Scan for the cell matching the given text and deliver its (X, Y) coordinate at center. 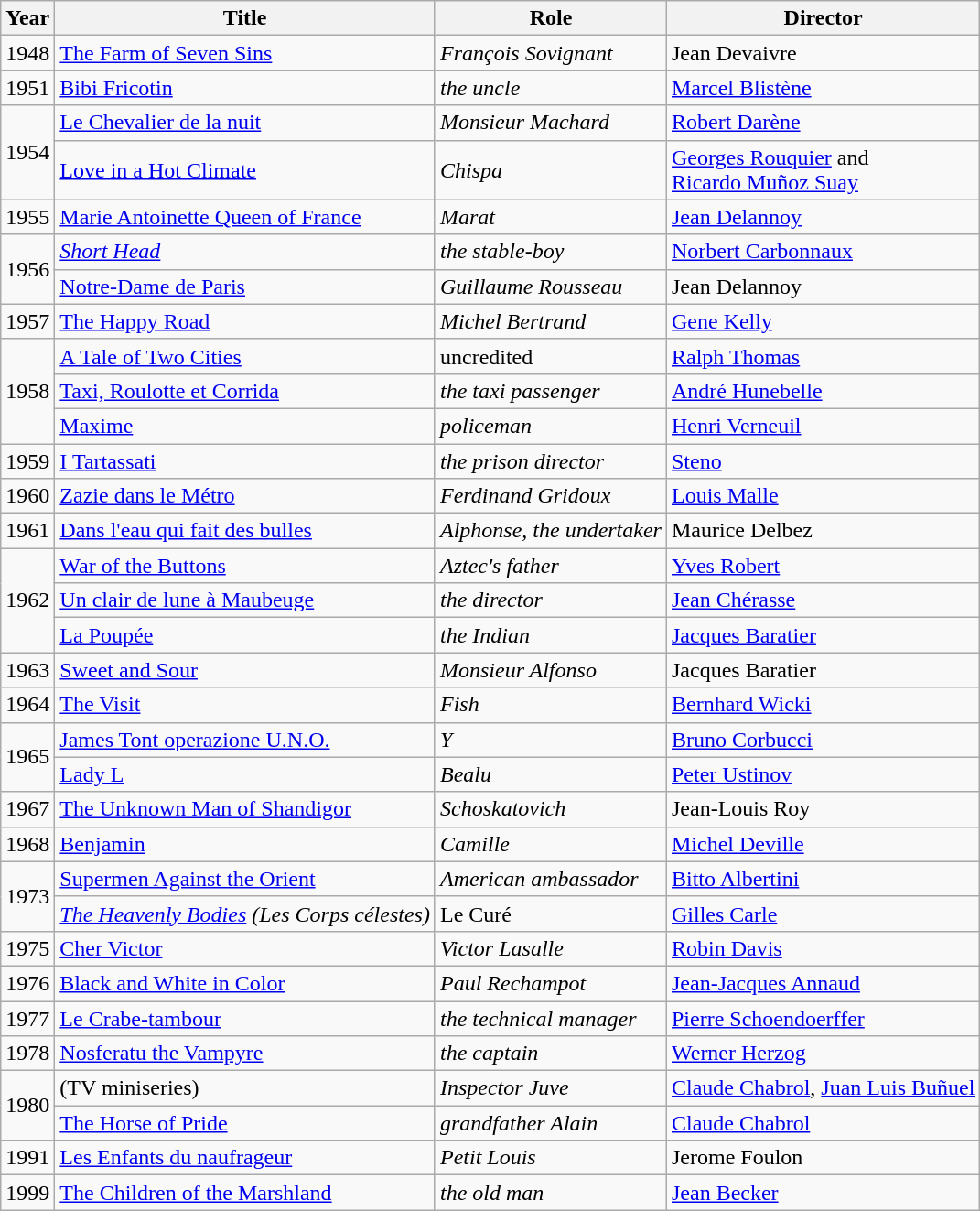
Role (551, 18)
Bitto Albertini (823, 879)
1965 (27, 757)
1955 (27, 217)
Zazie dans le Métro (245, 496)
grandfather Alain (551, 1123)
Peter Ustinov (823, 774)
Claude Chabrol, Juan Luis Buñuel (823, 1088)
Schoskatovich (551, 809)
American ambassador (551, 879)
the captain (551, 1054)
Jean Becker (823, 1193)
1957 (27, 321)
Jean-Jacques Annaud (823, 983)
Gilles Carle (823, 914)
Chispa (551, 170)
The Visit (245, 705)
Jean Devaivre (823, 53)
Cher Victor (245, 948)
Michel Deville (823, 844)
the stable-boy (551, 252)
Maurice Delbez (823, 531)
The Heavenly Bodies (Les Corps célestes) (245, 914)
Bruno Corbucci (823, 740)
The Horse of Pride (245, 1123)
Sweet and Sour (245, 670)
Supermen Against the Orient (245, 879)
1991 (27, 1158)
1954 (27, 152)
Victor Lasalle (551, 948)
1978 (27, 1054)
Petit Louis (551, 1158)
1999 (27, 1193)
1980 (27, 1106)
Camille (551, 844)
Paul Rechampot (551, 983)
Guillaume Rousseau (551, 287)
Monsieur Machard (551, 123)
1956 (27, 269)
Pierre Schoendoerffer (823, 1019)
the uncle (551, 88)
Claude Chabrol (823, 1123)
Dans l'eau qui fait des bulles (245, 531)
Taxi, Roulotte et Corrida (245, 391)
(TV miniseries) (245, 1088)
1962 (27, 600)
Monsieur Alfonso (551, 670)
André Hunebelle (823, 391)
1958 (27, 391)
Un clair de lune à Maubeuge (245, 600)
La Poupée (245, 635)
Inspector Juve (551, 1088)
The Happy Road (245, 321)
Louis Malle (823, 496)
Lady L (245, 774)
Le Crabe-tambour (245, 1019)
1973 (27, 896)
1976 (27, 983)
Year (27, 18)
Le Chevalier de la nuit (245, 123)
Yves Robert (823, 566)
the director (551, 600)
1977 (27, 1019)
Bibi Fricotin (245, 88)
1951 (27, 88)
A Tale of Two Cities (245, 356)
1963 (27, 670)
Le Curé (551, 914)
1961 (27, 531)
Bealu (551, 774)
War of the Buttons (245, 566)
Notre-Dame de Paris (245, 287)
the technical manager (551, 1019)
Ralph Thomas (823, 356)
Ferdinand Gridoux (551, 496)
the prison director (551, 460)
Aztec's father (551, 566)
the taxi passenger (551, 391)
Marat (551, 217)
Alphonse, the undertaker (551, 531)
Title (245, 18)
1964 (27, 705)
1968 (27, 844)
Marie Antoinette Queen of France (245, 217)
Black and White in Color (245, 983)
Marcel Blistène (823, 88)
Benjamin (245, 844)
The Unknown Man of Shandigor (245, 809)
the Indian (551, 635)
Georges Rouquier andRicardo Muñoz Suay (823, 170)
Gene Kelly (823, 321)
1948 (27, 53)
Robin Davis (823, 948)
the old man (551, 1193)
Love in a Hot Climate (245, 170)
1959 (27, 460)
The Children of the Marshland (245, 1193)
Maxime (245, 426)
Short Head (245, 252)
I Tartassati (245, 460)
Robert Darène (823, 123)
Henri Verneuil (823, 426)
Jerome Foulon (823, 1158)
Norbert Carbonnaux (823, 252)
Les Enfants du naufrageur (245, 1158)
1967 (27, 809)
Michel Bertrand (551, 321)
James Tont operazione U.N.O. (245, 740)
1960 (27, 496)
Y (551, 740)
Jean Chérasse (823, 600)
Fish (551, 705)
Jean-Louis Roy (823, 809)
1975 (27, 948)
François Sovignant (551, 53)
Bernhard Wicki (823, 705)
uncredited (551, 356)
The Farm of Seven Sins (245, 53)
Steno (823, 460)
Nosferatu the Vampyre (245, 1054)
policeman (551, 426)
Director (823, 18)
Werner Herzog (823, 1054)
